Find where the given text appears and provide that cell's center as [x, y] coordinate. 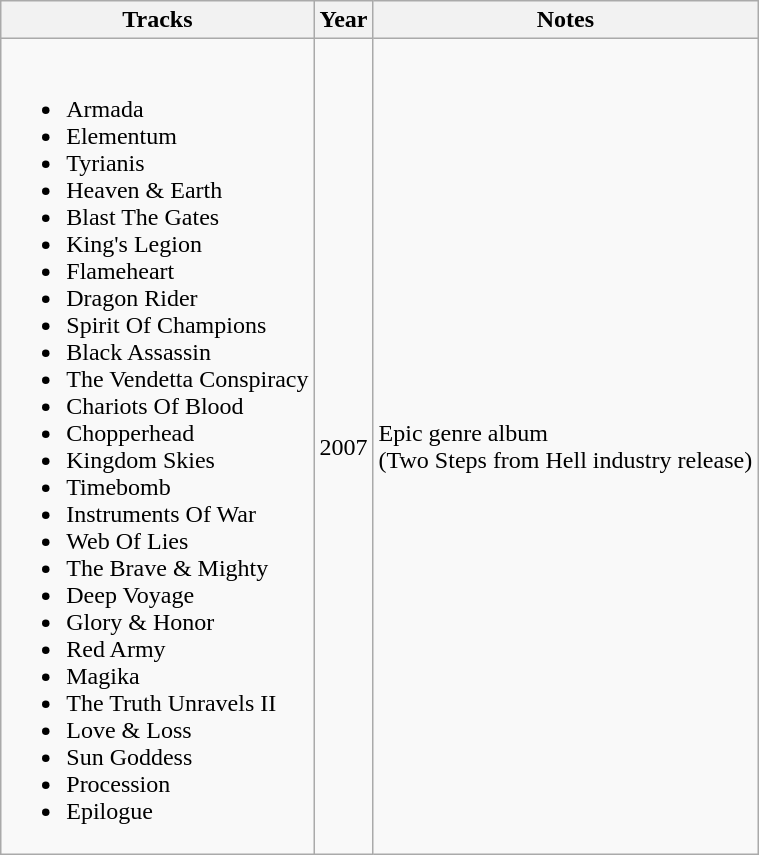
Notes [566, 20]
2007 [344, 446]
Tracks [158, 20]
Epic genre album(Two Steps from Hell industry release) [566, 446]
Year [344, 20]
